Provide the (X, Y) coordinate of the cell's center where the given text is located.  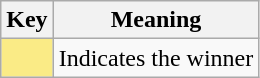
Meaning (156, 20)
Indicates the winner (156, 58)
Key (27, 20)
